Capture the cell that displays the provided text and extract its [X, Y] central coordinate. 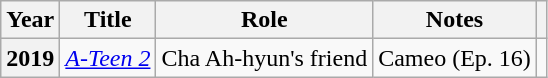
Notes [455, 20]
A-Teen 2 [108, 58]
Title [108, 20]
Role [264, 20]
Cha Ah-hyun's friend [264, 58]
Cameo (Ep. 16) [455, 58]
2019 [30, 58]
Year [30, 20]
